Provide the [X, Y] coordinate of the cell's center where the given text is located.  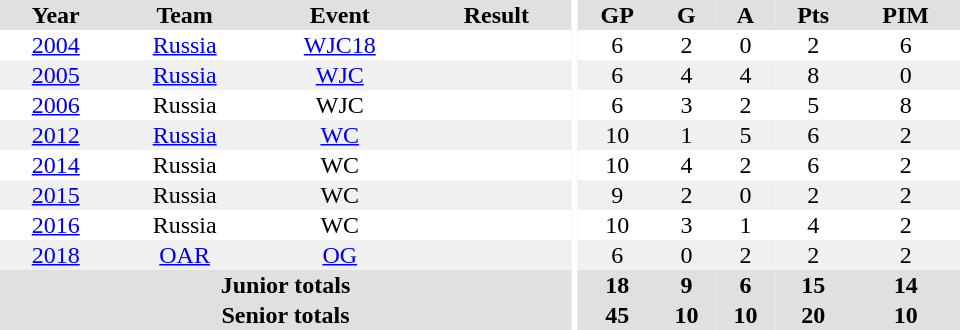
2005 [56, 75]
G [686, 15]
2015 [56, 195]
20 [813, 315]
14 [906, 285]
2006 [56, 105]
18 [618, 285]
2014 [56, 165]
Junior totals [286, 285]
2016 [56, 225]
2012 [56, 135]
GP [618, 15]
45 [618, 315]
Pts [813, 15]
2004 [56, 45]
Senior totals [286, 315]
15 [813, 285]
Result [496, 15]
PIM [906, 15]
Year [56, 15]
A [746, 15]
WJC18 [340, 45]
Event [340, 15]
OG [340, 255]
Team [184, 15]
OAR [184, 255]
2018 [56, 255]
